From the cell containing the given text, extract its center point as [X, Y] coordinate. 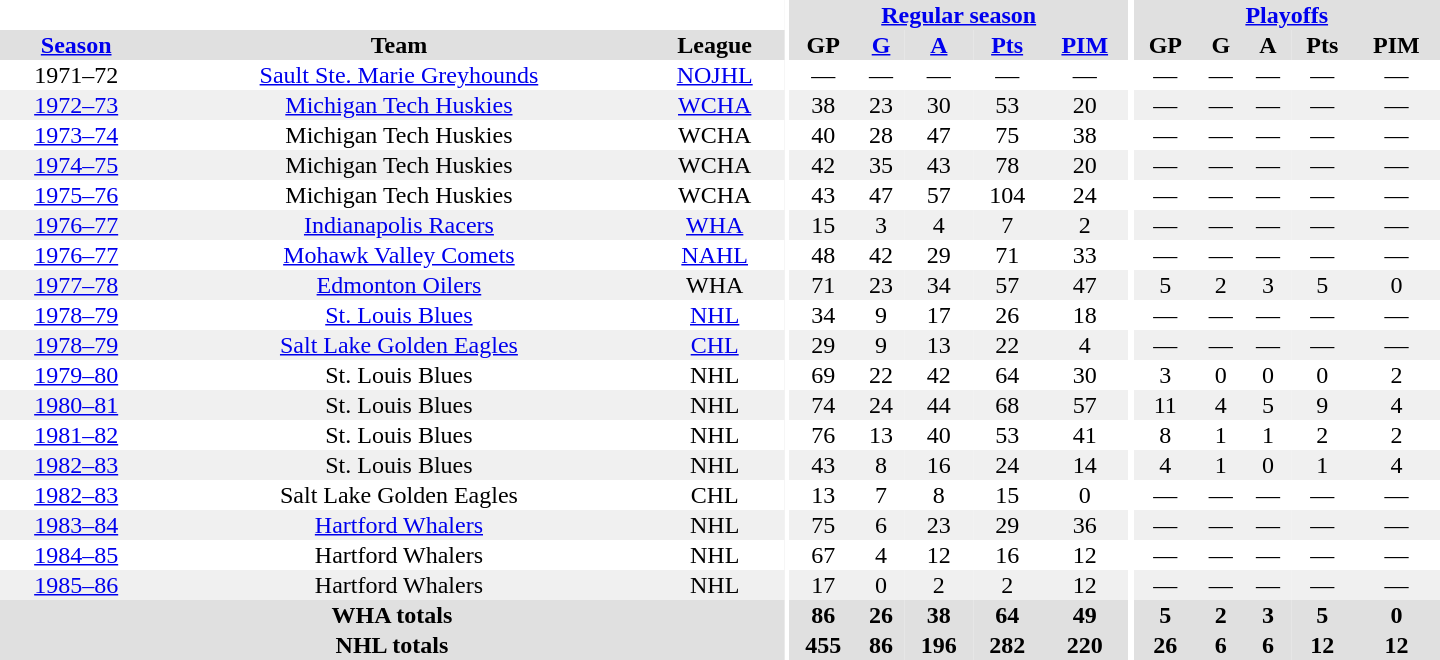
1980–81 [76, 405]
44 [939, 405]
Regular season [958, 15]
Indianapolis Racers [398, 225]
1977–78 [76, 285]
67 [823, 555]
49 [1084, 615]
18 [1084, 315]
1981–82 [76, 435]
1973–74 [76, 135]
Team [398, 45]
Sault Ste. Marie Greyhounds [398, 75]
1979–80 [76, 375]
11 [1165, 405]
455 [823, 645]
Playoffs [1286, 15]
69 [823, 375]
NAHL [715, 255]
NOJHL [715, 75]
220 [1084, 645]
48 [823, 255]
282 [1007, 645]
Edmonton Oilers [398, 285]
68 [1007, 405]
35 [880, 165]
41 [1084, 435]
196 [939, 645]
78 [1007, 165]
League [715, 45]
NHL totals [392, 645]
104 [1007, 195]
14 [1084, 465]
28 [880, 135]
33 [1084, 255]
WHA totals [392, 615]
Mohawk Valley Comets [398, 255]
36 [1084, 525]
1974–75 [76, 165]
76 [823, 435]
74 [823, 405]
1972–73 [76, 105]
1971–72 [76, 75]
Season [76, 45]
1983–84 [76, 525]
1985–86 [76, 585]
1984–85 [76, 555]
1975–76 [76, 195]
